Capture the cell that displays the provided text and extract its [x, y] central coordinate. 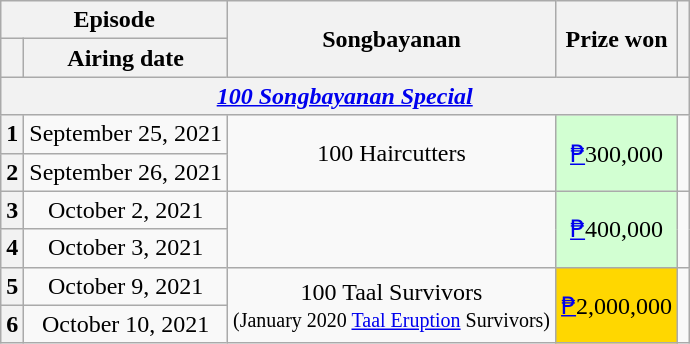
4 [12, 248]
October 9, 2021 [126, 286]
100 Taal Survivors(January 2020 Taal Eruption Survivors) [392, 305]
1 [12, 134]
5 [12, 286]
Airing date [126, 58]
₱400,000 [617, 229]
₱2,000,000 [617, 305]
October 3, 2021 [126, 248]
100 Haircutters [392, 153]
October 10, 2021 [126, 324]
Songbayanan [392, 39]
3 [12, 210]
October 2, 2021 [126, 210]
September 25, 2021 [126, 134]
₱300,000 [617, 153]
100 Songbayanan Special [345, 96]
September 26, 2021 [126, 172]
6 [12, 324]
Prize won [617, 39]
2 [12, 172]
Episode [114, 20]
